Identify which cell holds the provided text, then report its (X, Y) central coordinate. 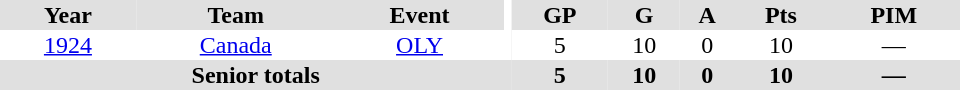
Team (236, 15)
Year (68, 15)
G (644, 15)
Senior totals (256, 75)
1924 (68, 45)
Pts (780, 15)
OLY (420, 45)
Event (420, 15)
GP (560, 15)
PIM (894, 15)
Canada (236, 45)
A (707, 15)
